Return the (X, Y) coordinate for the center point of the cell that contains the specified text.  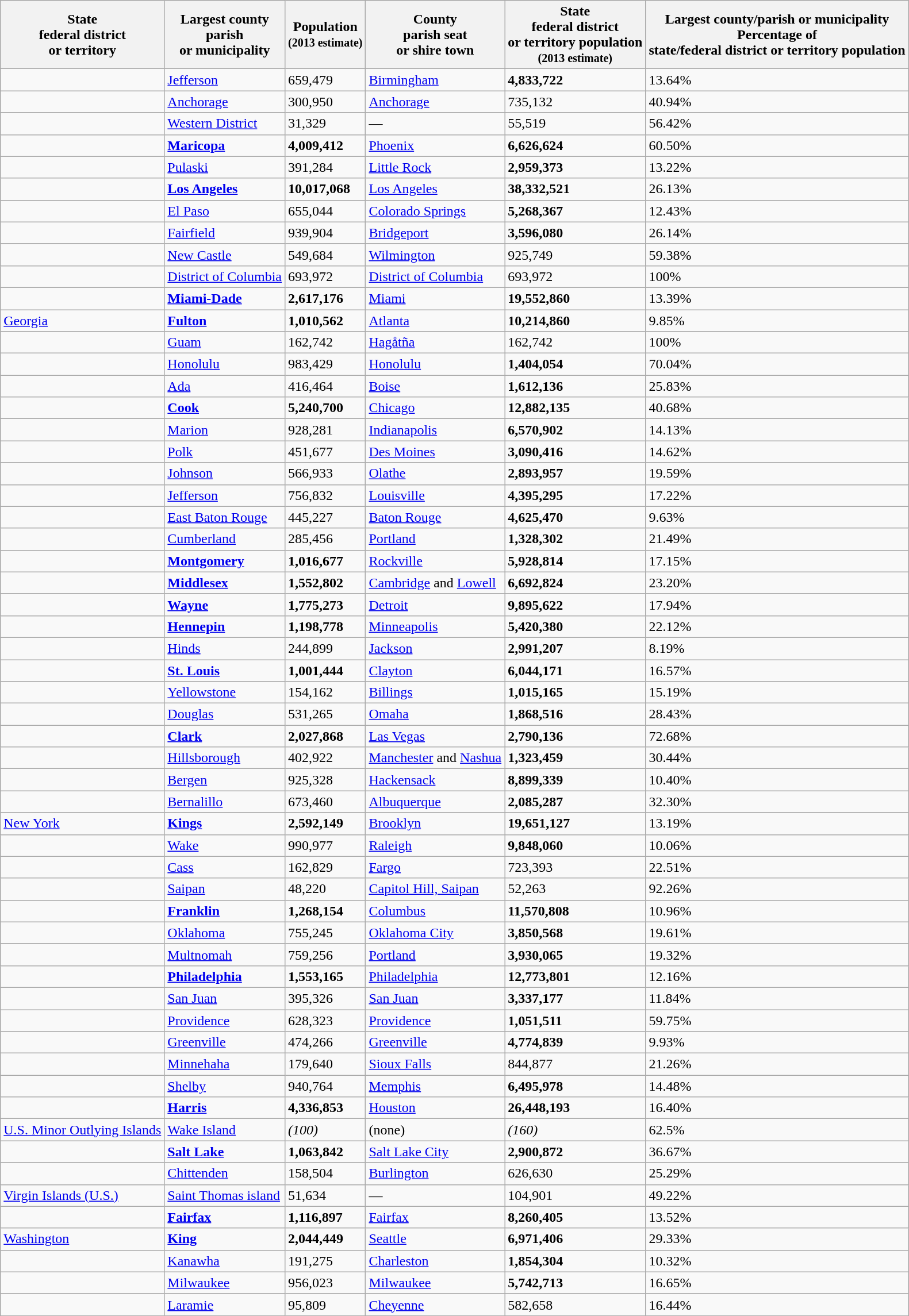
14.13% (777, 430)
Oklahoma (225, 933)
30.44% (777, 758)
735,132 (575, 102)
4,009,412 (325, 145)
300,950 (325, 102)
162,829 (325, 867)
40.94% (777, 102)
Hackensack (435, 780)
9.85% (777, 320)
Des Moines (435, 452)
Laramie (225, 1305)
11.84% (777, 998)
32.30% (777, 802)
Clayton (435, 671)
Middlesex (225, 583)
566,933 (325, 474)
Fargo (435, 867)
14.48% (777, 1086)
Kings (225, 824)
48,220 (325, 889)
6,692,824 (575, 583)
Chicago (435, 408)
549,684 (325, 255)
16.44% (777, 1305)
628,323 (325, 1020)
1,404,054 (575, 364)
983,429 (325, 364)
1,552,802 (325, 583)
Burlington (435, 1173)
2,085,287 (575, 802)
1,015,165 (575, 692)
26,448,193 (575, 1108)
Colorado Springs (435, 211)
Louisville (435, 495)
23.20% (777, 583)
6,626,624 (575, 145)
939,904 (325, 233)
655,044 (325, 211)
2,893,957 (575, 474)
Phoenix (435, 145)
Birmingham (435, 80)
Montgomery (225, 561)
3,596,080 (575, 233)
Detroit (435, 605)
531,265 (325, 714)
990,977 (325, 845)
19,651,127 (575, 824)
14.62% (777, 452)
Maricopa (225, 145)
29.33% (777, 1239)
Miami (435, 298)
New Castle (225, 255)
17.94% (777, 605)
59.75% (777, 1020)
Polk (225, 452)
22.12% (777, 626)
Western District (225, 124)
1,775,273 (325, 605)
626,630 (575, 1173)
Bernalillo (225, 802)
10.96% (777, 911)
Bridgeport (435, 233)
395,326 (325, 998)
Seattle (435, 1239)
Hillsborough (225, 758)
582,658 (575, 1305)
8,260,405 (575, 1217)
Johnson (225, 474)
East Baton Rouge (225, 517)
Saipan (225, 889)
104,901 (575, 1195)
4,625,470 (575, 517)
723,393 (575, 867)
49.22% (777, 1195)
1,268,154 (325, 911)
Cheyenne (435, 1305)
2,991,207 (575, 648)
1,010,562 (325, 320)
Saint Thomas island (225, 1195)
60.50% (777, 145)
8.19% (777, 648)
Population (2013 estimate) (325, 34)
Manchester and Nashua (435, 758)
22.51% (777, 867)
Georgia (83, 320)
402,922 (325, 758)
Chittenden (225, 1173)
416,464 (325, 386)
Boise (435, 386)
1,116,897 (325, 1217)
1,612,136 (575, 386)
3,337,177 (575, 998)
Charleston (435, 1261)
56.42% (777, 124)
Baton Rouge (435, 517)
1,198,778 (325, 626)
Cass (225, 867)
3,930,065 (575, 955)
Hennepin (225, 626)
1,016,677 (325, 561)
Yellowstone (225, 692)
Raleigh (435, 845)
Bergen (225, 780)
31,329 (325, 124)
5,928,814 (575, 561)
391,284 (325, 167)
10,214,860 (575, 320)
158,504 (325, 1173)
Olathe (435, 474)
Las Vegas (435, 736)
9,895,622 (575, 605)
Capitol Hill, Saipan (435, 889)
25.83% (777, 386)
11,570,808 (575, 911)
9.63% (777, 517)
13.39% (777, 298)
5,240,700 (325, 408)
Sioux Falls (435, 1064)
Cumberland (225, 539)
759,256 (325, 955)
940,764 (325, 1086)
15.19% (777, 692)
12.16% (777, 976)
1,001,444 (325, 671)
King (225, 1239)
26.14% (777, 233)
Minneapolis (435, 626)
1,323,459 (575, 758)
(none) (435, 1130)
Wake Island (225, 1130)
17.22% (777, 495)
755,245 (325, 933)
Atlanta (435, 320)
16.40% (777, 1108)
179,640 (325, 1064)
3,090,416 (575, 452)
92.26% (777, 889)
Jackson (435, 648)
445,227 (325, 517)
10.40% (777, 780)
Oklahoma City (435, 933)
Fairfield (225, 233)
4,336,853 (325, 1108)
Clark (225, 736)
36.67% (777, 1152)
U.S. Minor Outlying Islands (83, 1130)
55,519 (575, 124)
4,395,295 (575, 495)
Albuquerque (435, 802)
El Paso (225, 211)
285,456 (325, 539)
Douglas (225, 714)
16.65% (777, 1283)
Multnomah (225, 955)
13.22% (777, 167)
Statefederal district or territory population (2013 estimate) (575, 34)
Countyparish seat or shire town (435, 34)
451,677 (325, 452)
925,749 (575, 255)
Minnehaha (225, 1064)
844,877 (575, 1064)
Harris (225, 1108)
9,848,060 (575, 845)
13.19% (777, 824)
19,552,860 (575, 298)
5,268,367 (575, 211)
16.57% (777, 671)
Wayne (225, 605)
40.68% (777, 408)
Largest county/parish or municipality Percentage ofstate/federal district or territory population (777, 34)
Omaha (435, 714)
Houston (435, 1108)
2,959,373 (575, 167)
5,742,713 (575, 1283)
1,868,516 (575, 714)
12,882,135 (575, 408)
28.43% (777, 714)
21.26% (777, 1064)
Shelby (225, 1086)
New York (83, 824)
72.68% (777, 736)
St. Louis (225, 671)
8,899,339 (575, 780)
17.15% (777, 561)
13.64% (777, 80)
956,023 (325, 1283)
26.13% (777, 189)
1,063,842 (325, 1152)
Brooklyn (435, 824)
659,479 (325, 80)
Memphis (435, 1086)
12.43% (777, 211)
95,809 (325, 1305)
Indianapolis (435, 430)
(100) (325, 1130)
21.49% (777, 539)
Kanawha (225, 1261)
9.93% (777, 1042)
Ada (225, 386)
244,899 (325, 648)
2,592,149 (325, 824)
Pulaski (225, 167)
Salt Lake City (435, 1152)
10,017,068 (325, 189)
925,328 (325, 780)
Billings (435, 692)
59.38% (777, 255)
1,854,304 (575, 1261)
52,263 (575, 889)
10.32% (777, 1261)
Miami-Dade (225, 298)
4,774,839 (575, 1042)
1,328,302 (575, 539)
474,266 (325, 1042)
Hagåtña (435, 343)
19.32% (777, 955)
673,460 (325, 802)
3,850,568 (575, 933)
62.5% (777, 1130)
Cook (225, 408)
6,570,902 (575, 430)
Fulton (225, 320)
Statefederal district or territory (83, 34)
2,900,872 (575, 1152)
Rockville (435, 561)
6,044,171 (575, 671)
Marion (225, 430)
6,495,978 (575, 1086)
19.61% (777, 933)
Salt Lake (225, 1152)
10.06% (777, 845)
2,027,868 (325, 736)
70.04% (777, 364)
2,790,136 (575, 736)
Wake (225, 845)
Columbus (435, 911)
154,162 (325, 692)
Hinds (225, 648)
Franklin (225, 911)
Washington (83, 1239)
Largest countyparish or municipality (225, 34)
Virgin Islands (U.S.) (83, 1195)
Guam (225, 343)
5,420,380 (575, 626)
2,044,449 (325, 1239)
4,833,722 (575, 80)
928,281 (325, 430)
1,553,165 (325, 976)
6,971,406 (575, 1239)
Wilmington (435, 255)
Little Rock (435, 167)
13.52% (777, 1217)
(160) (575, 1130)
191,275 (325, 1261)
51,634 (325, 1195)
756,832 (325, 495)
19.59% (777, 474)
25.29% (777, 1173)
2,617,176 (325, 298)
Cambridge and Lowell (435, 583)
38,332,521 (575, 189)
1,051,511 (575, 1020)
12,773,801 (575, 976)
